From the cell containing the given text, extract its center point as (X, Y) coordinate. 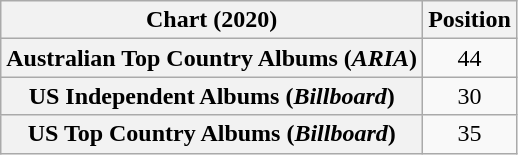
US Independent Albums (Billboard) (212, 96)
Chart (2020) (212, 20)
Position (470, 20)
44 (470, 58)
35 (470, 134)
US Top Country Albums (Billboard) (212, 134)
Australian Top Country Albums (ARIA) (212, 58)
30 (470, 96)
